Pinpoint the cell where the given text exists, returning its (X, Y) midpoint coordinate. 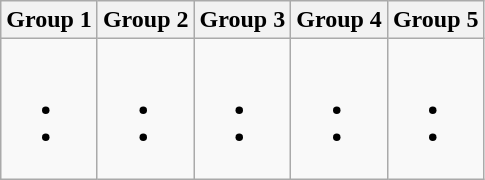
Group 3 (242, 20)
Group 4 (340, 20)
Group 1 (50, 20)
Group 5 (436, 20)
Group 2 (146, 20)
